Identify which cell holds the provided text, then report its [x, y] central coordinate. 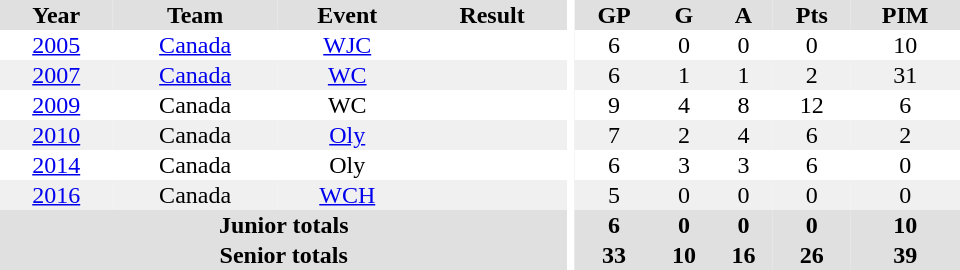
WJC [348, 45]
G [684, 15]
8 [744, 105]
2005 [56, 45]
Year [56, 15]
7 [614, 135]
Pts [812, 15]
33 [614, 255]
2009 [56, 105]
PIM [905, 15]
GP [614, 15]
26 [812, 255]
2014 [56, 165]
9 [614, 105]
2016 [56, 195]
WCH [348, 195]
2007 [56, 75]
12 [812, 105]
Result [492, 15]
Team [194, 15]
2010 [56, 135]
Junior totals [284, 225]
Event [348, 15]
39 [905, 255]
5 [614, 195]
Senior totals [284, 255]
31 [905, 75]
16 [744, 255]
A [744, 15]
